Detect which cell encompasses the target text, then output its (X, Y) center coordinate. 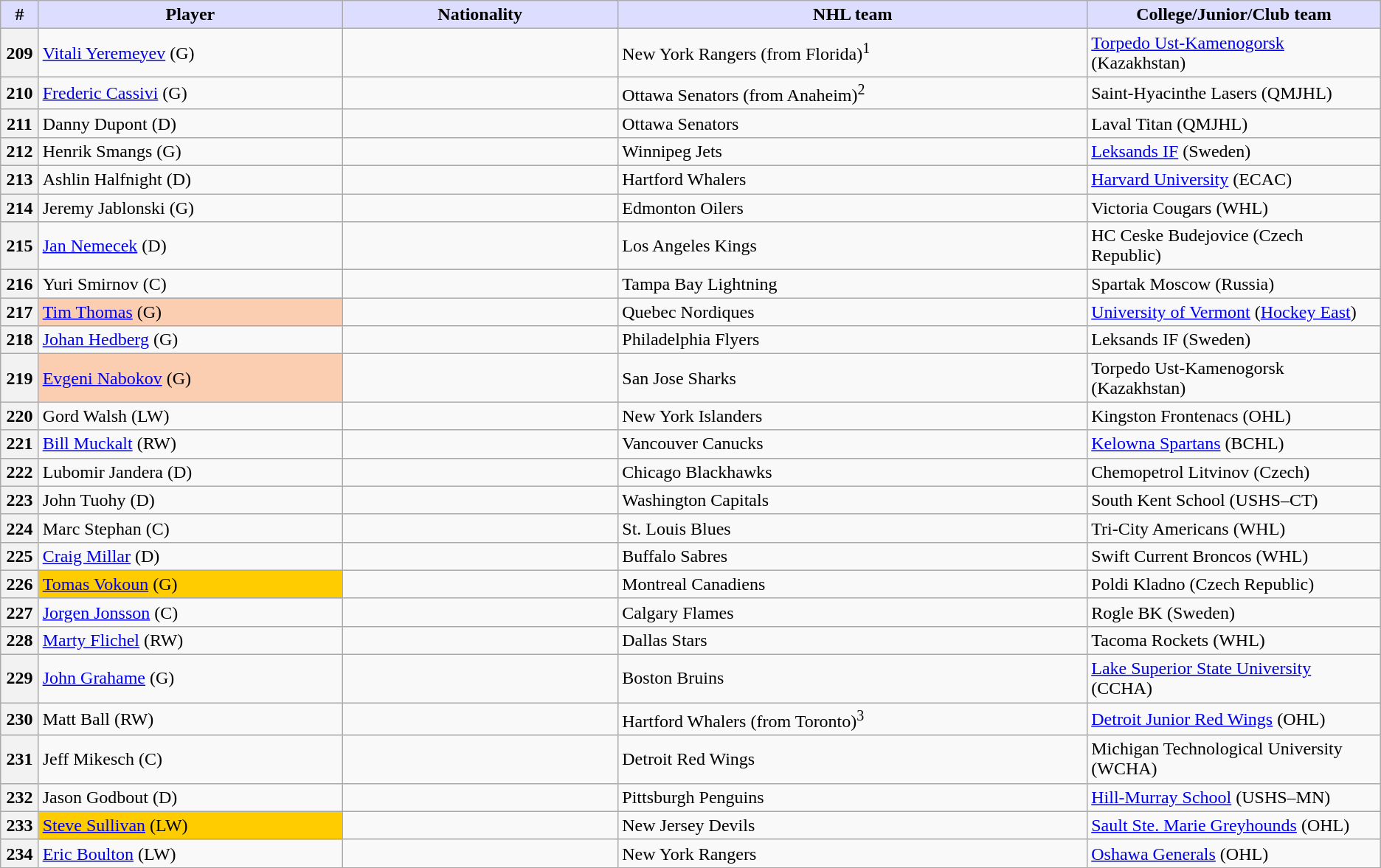
214 (19, 208)
John Grahame (G) (190, 678)
Marty Flichel (RW) (190, 640)
University of Vermont (Hockey East) (1234, 312)
Hartford Whalers (853, 180)
215 (19, 246)
Laval Titan (QMJHL) (1234, 123)
Lake Superior State University (CCHA) (1234, 678)
Jeremy Jablonski (G) (190, 208)
Johan Hedberg (G) (190, 340)
Steve Sullivan (LW) (190, 825)
Jan Nemecek (D) (190, 246)
228 (19, 640)
230 (19, 720)
Matt Ball (RW) (190, 720)
Los Angeles Kings (853, 246)
New York Rangers (853, 853)
Sault Ste. Marie Greyhounds (OHL) (1234, 825)
Detroit Red Wings (853, 760)
Frederic Cassivi (G) (190, 93)
Harvard University (ECAC) (1234, 180)
211 (19, 123)
Yuri Smirnov (C) (190, 284)
Craig Millar (D) (190, 556)
Bill Muckalt (RW) (190, 444)
Marc Stephan (C) (190, 528)
Rogle BK (Sweden) (1234, 612)
229 (19, 678)
Tim Thomas (G) (190, 312)
220 (19, 416)
222 (19, 472)
John Tuohy (D) (190, 500)
Henrik Smangs (G) (190, 151)
Victoria Cougars (WHL) (1234, 208)
213 (19, 180)
223 (19, 500)
Buffalo Sabres (853, 556)
New Jersey Devils (853, 825)
Detroit Junior Red Wings (OHL) (1234, 720)
Chemopetrol Litvinov (Czech) (1234, 472)
Dallas Stars (853, 640)
Danny Dupont (D) (190, 123)
Kelowna Spartans (BCHL) (1234, 444)
St. Louis Blues (853, 528)
Vancouver Canucks (853, 444)
Hill-Murray School (USHS–MN) (1234, 797)
Winnipeg Jets (853, 151)
Tomas Vokoun (G) (190, 584)
Montreal Canadiens (853, 584)
219 (19, 378)
Lubomir Jandera (D) (190, 472)
Ashlin Halfnight (D) (190, 180)
233 (19, 825)
Gord Walsh (LW) (190, 416)
212 (19, 151)
Eric Boulton (LW) (190, 853)
Poldi Kladno (Czech Republic) (1234, 584)
217 (19, 312)
Swift Current Broncos (WHL) (1234, 556)
234 (19, 853)
San Jose Sharks (853, 378)
Quebec Nordiques (853, 312)
224 (19, 528)
221 (19, 444)
Jason Godbout (D) (190, 797)
Tacoma Rockets (WHL) (1234, 640)
HC Ceske Budejovice (Czech Republic) (1234, 246)
Nationality (480, 15)
Saint-Hyacinthe Lasers (QMJHL) (1234, 93)
Oshawa Generals (OHL) (1234, 853)
Jorgen Jonsson (C) (190, 612)
Jeff Mikesch (C) (190, 760)
Vitali Yeremeyev (G) (190, 53)
Spartak Moscow (Russia) (1234, 284)
# (19, 15)
Boston Bruins (853, 678)
Washington Capitals (853, 500)
231 (19, 760)
Philadelphia Flyers (853, 340)
College/Junior/Club team (1234, 15)
225 (19, 556)
Evgeni Nabokov (G) (190, 378)
South Kent School (USHS–CT) (1234, 500)
232 (19, 797)
New York Islanders (853, 416)
Tampa Bay Lightning (853, 284)
218 (19, 340)
Chicago Blackhawks (853, 472)
Calgary Flames (853, 612)
216 (19, 284)
Michigan Technological University (WCHA) (1234, 760)
Tri-City Americans (WHL) (1234, 528)
210 (19, 93)
Ottawa Senators (853, 123)
209 (19, 53)
Pittsburgh Penguins (853, 797)
New York Rangers (from Florida)1 (853, 53)
Hartford Whalers (from Toronto)3 (853, 720)
226 (19, 584)
Edmonton Oilers (853, 208)
Player (190, 15)
Ottawa Senators (from Anaheim)2 (853, 93)
NHL team (853, 15)
227 (19, 612)
Kingston Frontenacs (OHL) (1234, 416)
